Find where the given text appears and provide that cell's center as [X, Y] coordinate. 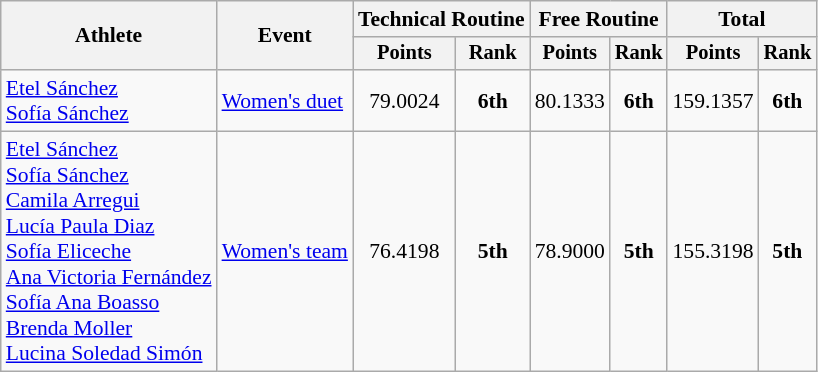
Event [285, 36]
78.9000 [570, 252]
80.1333 [570, 100]
Technical Routine [442, 19]
Etel SánchezSofía SánchezCamila ArreguiLucía Paula DiazSofía ElicecheAna Victoria FernándezSofía Ana BoassoBrenda MollerLucina Soledad Simón [109, 252]
Total [742, 19]
Women's duet [285, 100]
Free Routine [599, 19]
79.0024 [404, 100]
155.3198 [712, 252]
Etel SánchezSofía Sánchez [109, 100]
76.4198 [404, 252]
159.1357 [712, 100]
Athlete [109, 36]
Women's team [285, 252]
